Find where the given text appears and provide that cell's center as (X, Y) coordinate. 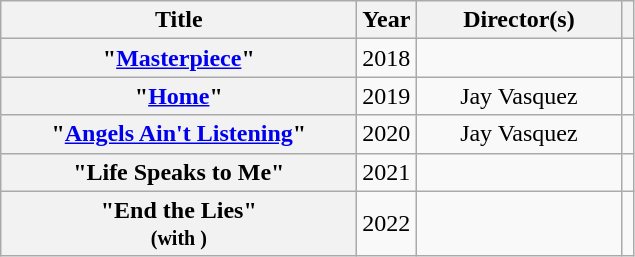
2021 (386, 172)
"Angels Ain't Listening" (179, 134)
Title (179, 20)
Year (386, 20)
2020 (386, 134)
"End the Lies"(with ) (179, 224)
2018 (386, 58)
2022 (386, 224)
Director(s) (519, 20)
2019 (386, 96)
"Life Speaks to Me" (179, 172)
"Masterpiece" (179, 58)
"Home" (179, 96)
